Find where the given text appears and provide that cell's center as (x, y) coordinate. 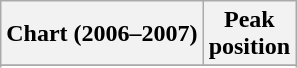
Chart (2006–2007) (102, 34)
Peak position (249, 34)
